Find where the given text appears and provide that cell's center as (x, y) coordinate. 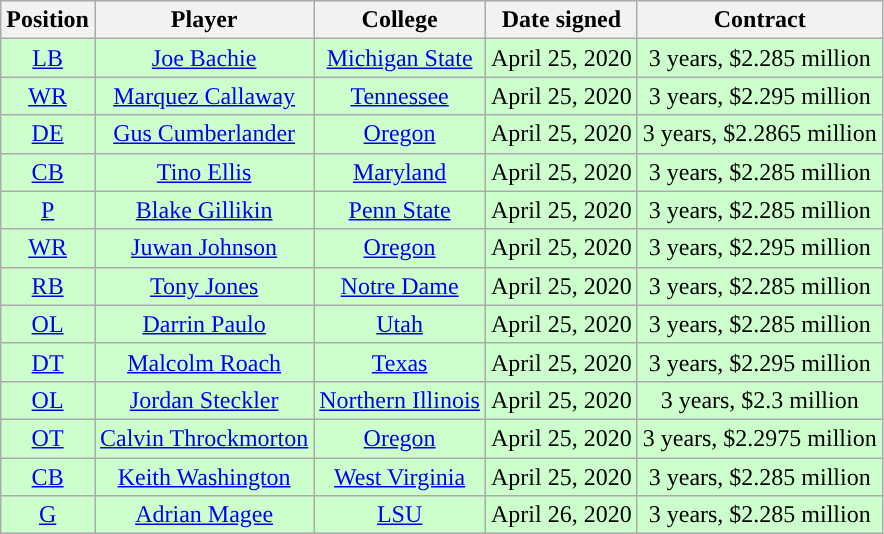
Blake Gillikin (204, 210)
Michigan State (400, 58)
Penn State (400, 210)
3 years, $2.2975 million (760, 438)
LSU (400, 515)
Calvin Throckmorton (204, 438)
P (48, 210)
Tino Ellis (204, 172)
Marquez Callaway (204, 96)
Tennessee (400, 96)
College (400, 20)
Adrian Magee (204, 515)
Date signed (561, 20)
3 years, $2.2865 million (760, 134)
DE (48, 134)
Northern Illinois (400, 400)
Joe Bachie (204, 58)
RB (48, 286)
Juwan Johnson (204, 248)
Contract (760, 20)
West Virginia (400, 477)
Gus Cumberlander (204, 134)
Darrin Paulo (204, 324)
Position (48, 20)
Tony Jones (204, 286)
G (48, 515)
Player (204, 20)
Notre Dame (400, 286)
Jordan Steckler (204, 400)
LB (48, 58)
DT (48, 362)
Keith Washington (204, 477)
OT (48, 438)
Malcolm Roach (204, 362)
3 years, $2.3 million (760, 400)
Utah (400, 324)
Texas (400, 362)
April 26, 2020 (561, 515)
Maryland (400, 172)
